Determine the (X, Y) coordinate at the center of the cell enclosing the given text.  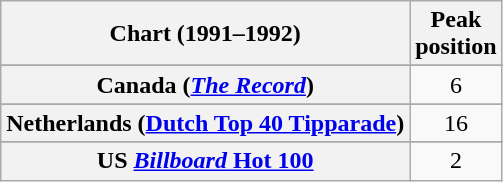
Netherlands (Dutch Top 40 Tipparade) (206, 123)
Peakposition (456, 34)
US Billboard Hot 100 (206, 161)
Chart (1991–1992) (206, 34)
2 (456, 161)
Canada (The Record) (206, 85)
16 (456, 123)
6 (456, 85)
